Detect which cell encompasses the target text, then output its [X, Y] center coordinate. 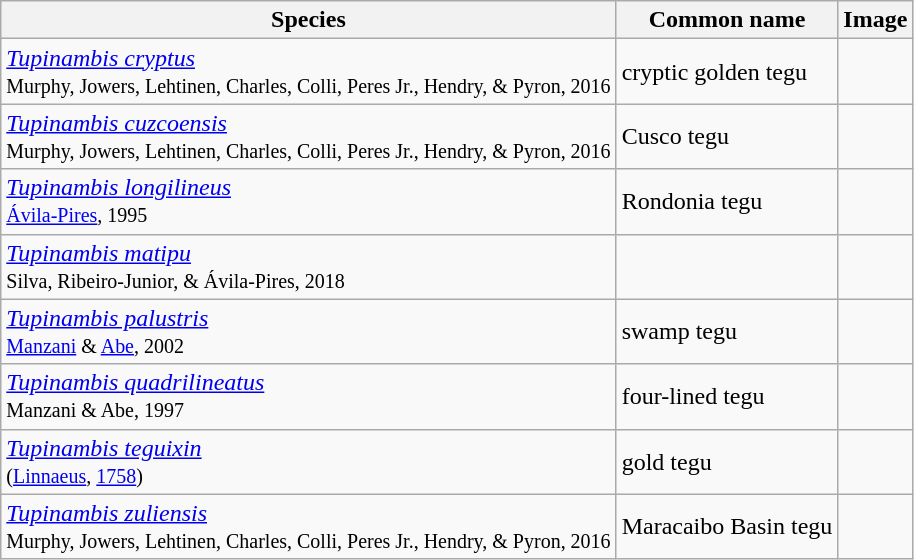
Tupinambis zuliensisMurphy, Jowers, Lehtinen, Charles, Colli, Peres Jr., Hendry, & Pyron, 2016 [308, 526]
Species [308, 20]
Image [876, 20]
four-lined tegu [727, 396]
Common name [727, 20]
Tupinambis quadrilineatusManzani & Abe, 1997 [308, 396]
gold tegu [727, 462]
Tupinambis longilineusÁvila-Pires, 1995 [308, 202]
Rondonia tegu [727, 202]
Tupinambis teguixin(Linnaeus, 1758) [308, 462]
Tupinambis matipuSilva, Ribeiro-Junior, & Ávila-Pires, 2018 [308, 266]
Cusco tegu [727, 136]
Maracaibo Basin tegu [727, 526]
cryptic golden tegu [727, 72]
Tupinambis cuzcoensisMurphy, Jowers, Lehtinen, Charles, Colli, Peres Jr., Hendry, & Pyron, 2016 [308, 136]
Tupinambis cryptusMurphy, Jowers, Lehtinen, Charles, Colli, Peres Jr., Hendry, & Pyron, 2016 [308, 72]
Tupinambis palustrisManzani & Abe, 2002 [308, 332]
swamp tegu [727, 332]
